Detect which cell encompasses the target text, then output its [x, y] center coordinate. 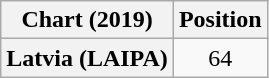
Chart (2019) [88, 20]
64 [220, 58]
Latvia (LAIPA) [88, 58]
Position [220, 20]
